From the cell containing the given text, extract its center point as (x, y) coordinate. 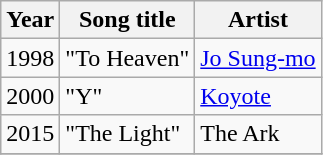
2015 (30, 134)
"Y" (128, 96)
2000 (30, 96)
Song title (128, 20)
1998 (30, 58)
"To Heaven" (128, 58)
The Ark (258, 134)
Jo Sung-mo (258, 58)
Artist (258, 20)
Year (30, 20)
"The Light" (128, 134)
Koyote (258, 96)
